Detect which cell encompasses the target text, then output its [X, Y] center coordinate. 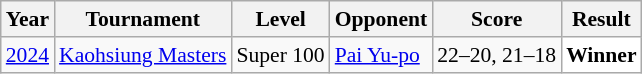
Opponent [382, 19]
Kaohsiung Masters [142, 55]
Year [28, 19]
22–20, 21–18 [496, 55]
Pai Yu-po [382, 55]
Super 100 [280, 55]
Winner [602, 55]
Result [602, 19]
2024 [28, 55]
Level [280, 19]
Tournament [142, 19]
Score [496, 19]
